Scan for the cell matching the given text and deliver its (x, y) coordinate at center. 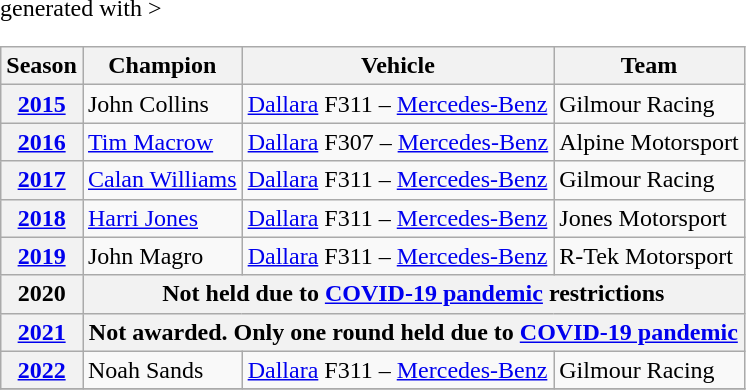
R-Tek Motorsport (649, 256)
2018 (42, 218)
2017 (42, 180)
Not held due to COVID-19 pandemic restrictions (413, 294)
2022 (42, 370)
Alpine Motorsport (649, 142)
Season (42, 66)
Jones Motorsport (649, 218)
Dallara F307 – Mercedes-Benz (398, 142)
John Magro (162, 256)
2015 (42, 104)
Not awarded. Only one round held due to COVID-19 pandemic (413, 332)
Vehicle (398, 66)
Harri Jones (162, 218)
Calan Williams (162, 180)
Team (649, 66)
2020 (42, 294)
2016 (42, 142)
2019 (42, 256)
2021 (42, 332)
Tim Macrow (162, 142)
Champion (162, 66)
Noah Sands (162, 370)
John Collins (162, 104)
